Determine the [X, Y] coordinate at the center of the cell enclosing the given text.  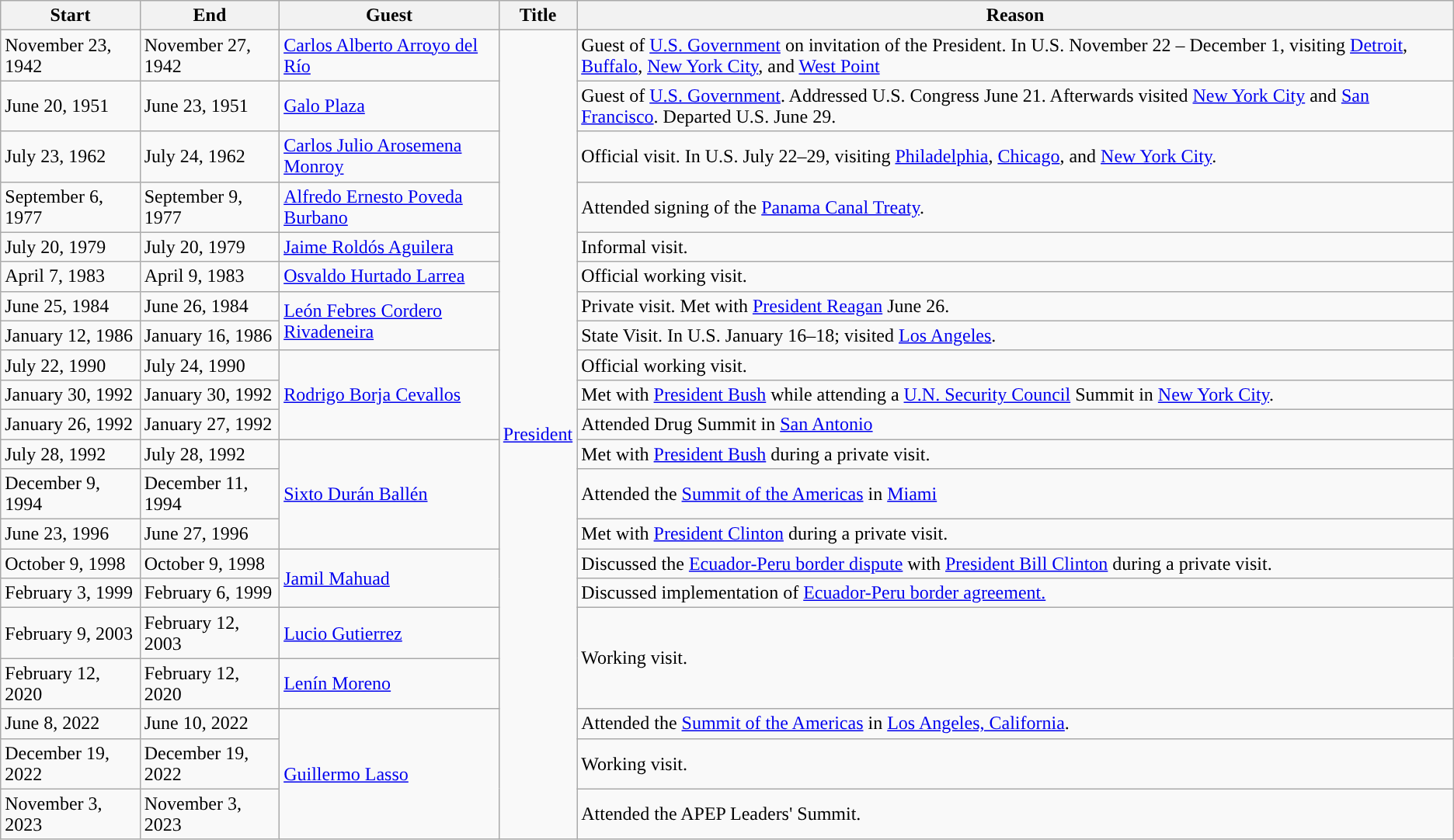
December 9, 1994 [70, 494]
Attended the Summit of the Americas in Miami [1016, 494]
Reason [1016, 16]
Guest [390, 16]
July 24, 1962 [210, 157]
End [210, 16]
January 27, 1992 [210, 424]
Private visit. Met with President Reagan June 26. [1016, 306]
State Visit. In U.S. January 16–18; visited Los Angeles. [1016, 335]
January 12, 1986 [70, 335]
April 7, 1983 [70, 276]
Lenín Moreno [390, 683]
Discussed implementation of Ecuador-Peru border agreement. [1016, 593]
Guest of U.S. Government. Addressed U.S. Congress June 21. Afterwards visited New York City and San Francisco. Departed U.S. June 29. [1016, 106]
June 27, 1996 [210, 534]
Met with President Clinton during a private visit. [1016, 534]
Attended Drug Summit in San Antonio [1016, 424]
July 23, 1962 [70, 157]
June 23, 1996 [70, 534]
January 16, 1986 [210, 335]
Official visit. In U.S. July 22–29, visiting Philadelphia, Chicago, and New York City. [1016, 157]
Jamil Mahuad [390, 578]
January 26, 1992 [70, 424]
Attended signing of the Panama Canal Treaty. [1016, 207]
Met with President Bush while attending a U.N. Security Council Summit in New York City. [1016, 394]
Discussed the Ecuador-Peru border dispute with President Bill Clinton during a private visit. [1016, 564]
Rodrigo Borja Cevallos [390, 394]
June 25, 1984 [70, 306]
February 6, 1999 [210, 593]
April 9, 1983 [210, 276]
November 27, 1942 [210, 56]
June 26, 1984 [210, 306]
Title [537, 16]
Guest of U.S. Government on invitation of the President. In U.S. November 22 – December 1, visiting Detroit, Buffalo, New York City, and West Point [1016, 56]
Sixto Durán Ballén [390, 494]
September 9, 1977 [210, 207]
June 20, 1951 [70, 106]
July 22, 1990 [70, 365]
Start [70, 16]
Attended the Summit of the Americas in Los Angeles, California. [1016, 724]
Informal visit. [1016, 247]
Galo Plaza [390, 106]
Osvaldo Hurtado Larrea [390, 276]
February 9, 2003 [70, 633]
Attended the APEP Leaders' Summit. [1016, 814]
Met with President Bush during a private visit. [1016, 454]
León Febres Cordero Rivadeneira [390, 321]
June 23, 1951 [210, 106]
December 11, 1994 [210, 494]
Carlos Julio Arosemena Monroy [390, 157]
November 23, 1942 [70, 56]
Jaime Roldós Aguilera [390, 247]
June 8, 2022 [70, 724]
Guillermo Lasso [390, 774]
Carlos Alberto Arroyo del Río [390, 56]
June 10, 2022 [210, 724]
Lucio Gutierrez [390, 633]
February 12, 2003 [210, 633]
President [537, 435]
September 6, 1977 [70, 207]
July 24, 1990 [210, 365]
February 3, 1999 [70, 593]
Alfredo Ernesto Poveda Burbano [390, 207]
